Provide the [x, y] coordinate of the cell's center where the given text is located.  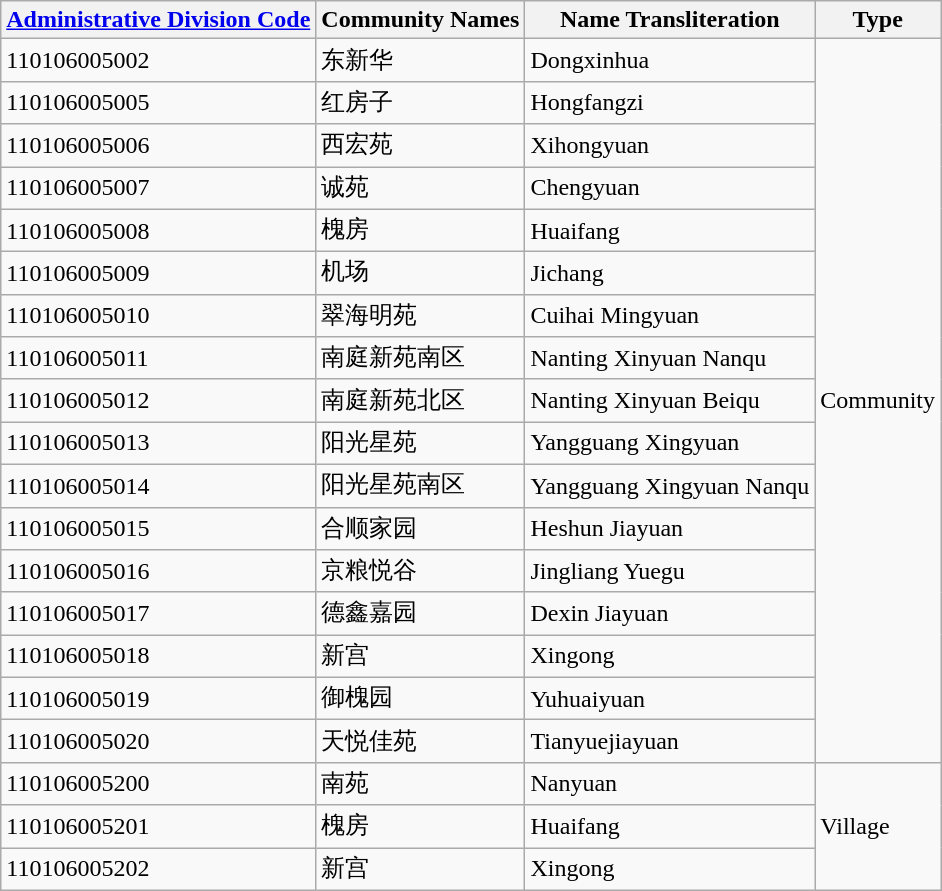
110106005015 [158, 528]
110106005018 [158, 656]
Yangguang Xingyuan [670, 444]
110106005202 [158, 870]
Administrative Division Code [158, 20]
南庭新苑北区 [420, 400]
Tianyuejiayuan [670, 742]
Yangguang Xingyuan Nanqu [670, 486]
110106005201 [158, 826]
西宏苑 [420, 146]
Jingliang Yuegu [670, 572]
合顺家园 [420, 528]
Name Transliteration [670, 20]
红房子 [420, 102]
110106005010 [158, 316]
德鑫嘉园 [420, 614]
110106005002 [158, 60]
Dexin Jiayuan [670, 614]
机场 [420, 274]
Village [878, 826]
京粮悦谷 [420, 572]
天悦佳苑 [420, 742]
110106005200 [158, 784]
110106005016 [158, 572]
110106005008 [158, 230]
东新华 [420, 60]
110106005005 [158, 102]
110106005019 [158, 698]
110106005007 [158, 188]
Nanyuan [670, 784]
Heshun Jiayuan [670, 528]
110106005009 [158, 274]
Chengyuan [670, 188]
南庭新苑南区 [420, 358]
110106005006 [158, 146]
110106005017 [158, 614]
Xihongyuan [670, 146]
阳光星苑南区 [420, 486]
Hongfangzi [670, 102]
110106005011 [158, 358]
Community Names [420, 20]
110106005014 [158, 486]
110106005020 [158, 742]
御槐园 [420, 698]
110106005012 [158, 400]
Yuhuaiyuan [670, 698]
Nanting Xinyuan Nanqu [670, 358]
110106005013 [158, 444]
南苑 [420, 784]
Nanting Xinyuan Beiqu [670, 400]
Cuihai Mingyuan [670, 316]
Jichang [670, 274]
翠海明苑 [420, 316]
Type [878, 20]
诚苑 [420, 188]
Dongxinhua [670, 60]
阳光星苑 [420, 444]
Community [878, 401]
